Extract the [x, y] coordinate from the center of the cell holding the provided text.  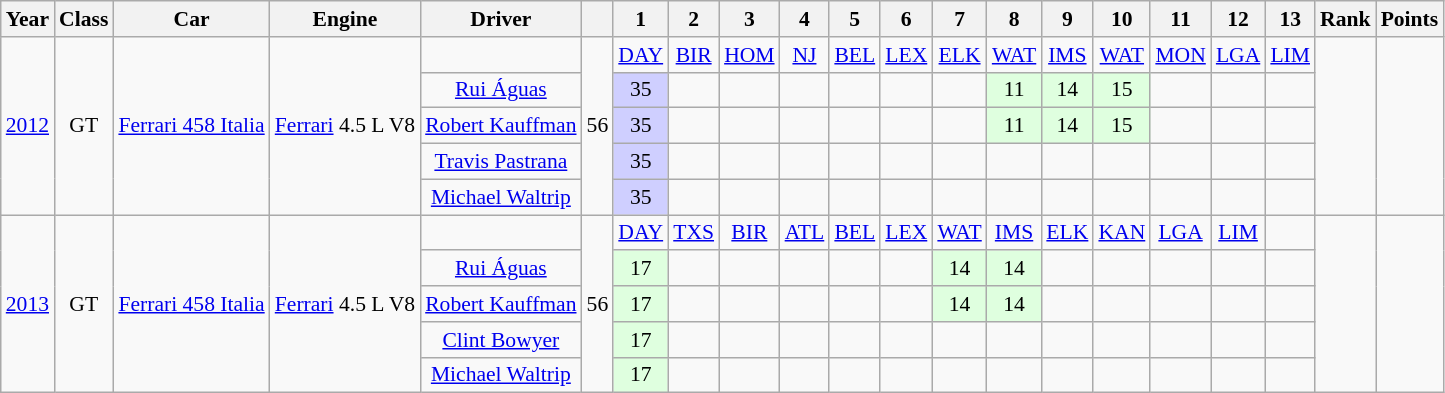
12 [1238, 19]
10 [1122, 19]
4 [805, 19]
13 [1290, 19]
Car [191, 19]
8 [1014, 19]
NJ [805, 55]
Points [1410, 19]
TXS [694, 233]
2013 [28, 304]
HOM [750, 55]
1 [640, 19]
Travis Pastrana [500, 162]
KAN [1122, 233]
Year [28, 19]
7 [959, 19]
6 [906, 19]
9 [1067, 19]
3 [750, 19]
5 [854, 19]
Rank [1346, 19]
Class [84, 19]
Driver [500, 19]
2 [694, 19]
2012 [28, 126]
Engine [345, 19]
MON [1180, 55]
ATL [805, 233]
Clint Bowyer [500, 340]
